Capture the cell that displays the provided text and extract its (x, y) central coordinate. 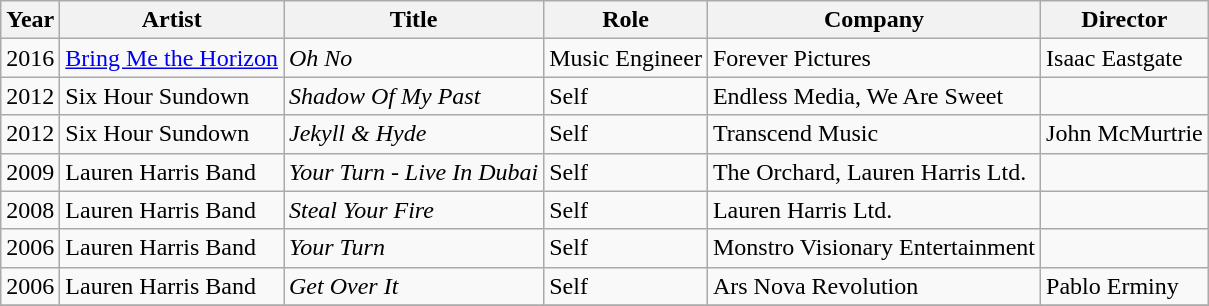
Bring Me the Horizon (172, 58)
Get Over It (414, 286)
Monstro Visionary Entertainment (874, 248)
Role (626, 20)
2009 (30, 172)
Year (30, 20)
Endless Media, We Are Sweet (874, 96)
Title (414, 20)
Director (1125, 20)
Shadow Of My Past (414, 96)
Ars Nova Revolution (874, 286)
Company (874, 20)
Oh No (414, 58)
Lauren Harris Ltd. (874, 210)
2016 (30, 58)
Forever Pictures (874, 58)
The Orchard, Lauren Harris Ltd. (874, 172)
John McMurtrie (1125, 134)
2008 (30, 210)
Jekyll & Hyde (414, 134)
Isaac Eastgate (1125, 58)
Artist (172, 20)
Transcend Music (874, 134)
Pablo Erminy (1125, 286)
Music Engineer (626, 58)
Steal Your Fire (414, 210)
Your Turn (414, 248)
Your Turn - Live In Dubai (414, 172)
